Identify which cell holds the provided text, then report its [x, y] central coordinate. 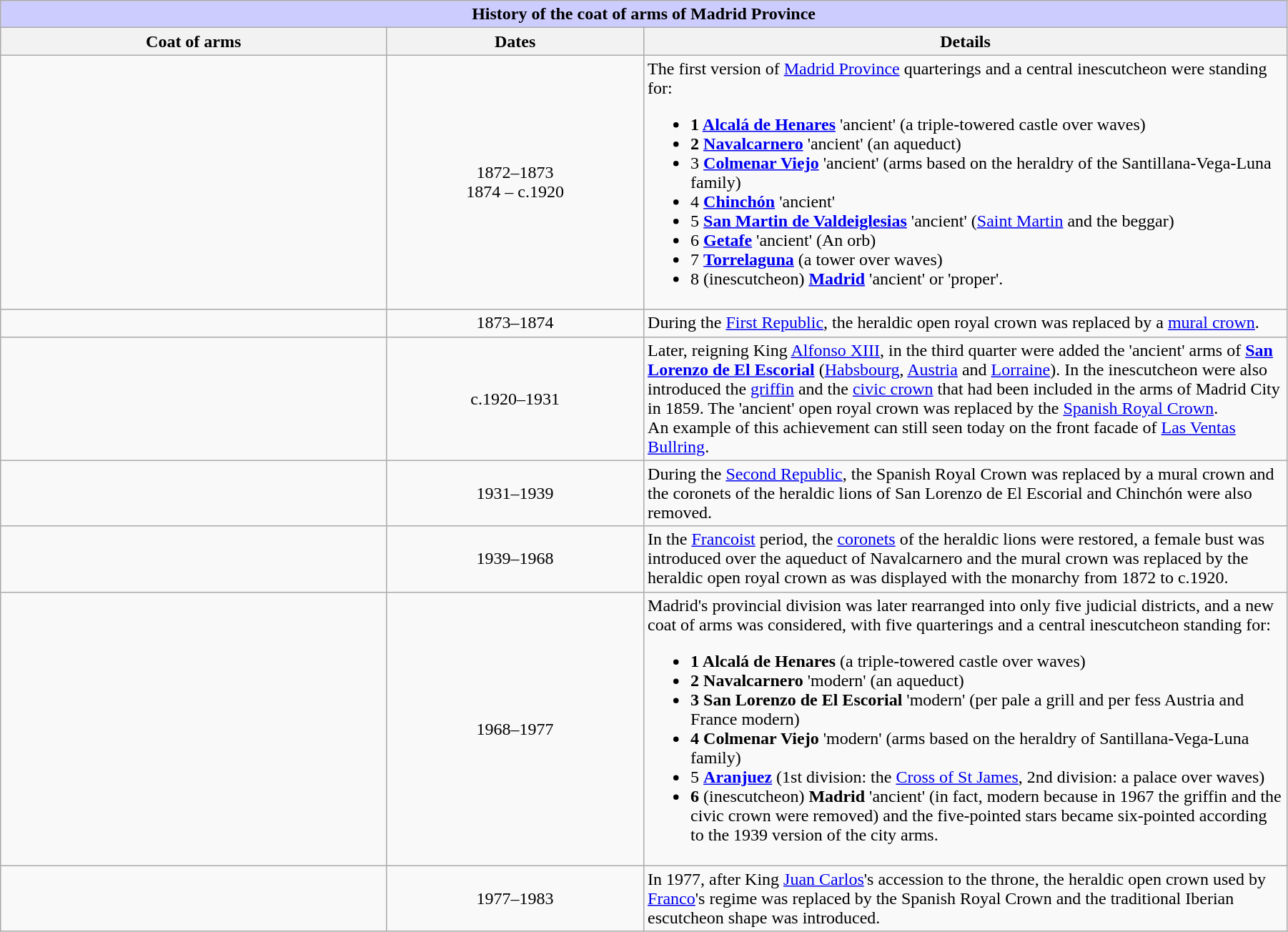
Coat of arms [194, 41]
History of the coat of arms of Madrid Province [644, 14]
1968–1977 [515, 729]
1873–1874 [515, 323]
Dates [515, 41]
c.1920–1931 [515, 399]
1872–18731874 – c.1920 [515, 182]
During the First Republic, the heraldic open royal crown was replaced by a mural crown. [966, 323]
Details [966, 41]
1931–1939 [515, 493]
1977–1983 [515, 898]
1939–1968 [515, 559]
